From the cell containing the given text, extract its center point as (X, Y) coordinate. 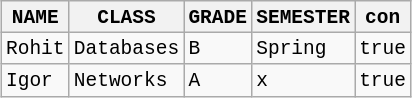
Networks (126, 80)
CLASS (126, 17)
con (382, 17)
NAME (35, 17)
Igor (35, 80)
A (218, 80)
Rohit (35, 49)
x (304, 80)
Spring (304, 49)
B (218, 49)
Databases (126, 49)
SEMESTER (304, 17)
GRADE (218, 17)
